Scan for the cell matching the given text and deliver its (X, Y) coordinate at center. 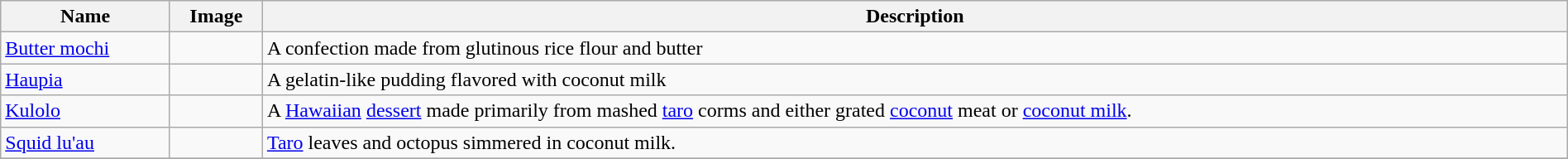
Kulolo (86, 111)
Name (86, 17)
A Hawaiian dessert made primarily from mashed taro corms and either grated coconut meat or coconut milk. (915, 111)
Squid lu'au (86, 142)
Butter mochi (86, 48)
Taro leaves and octopus simmered in coconut milk. (915, 142)
A gelatin-like pudding flavored with coconut milk (915, 79)
Description (915, 17)
Image (216, 17)
Haupia (86, 79)
A confection made from glutinous rice flour and butter (915, 48)
